Detect which cell encompasses the target text, then output its [x, y] center coordinate. 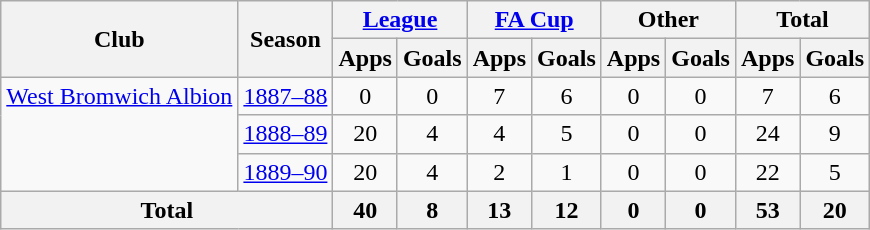
13 [499, 210]
Other [668, 20]
League [400, 20]
FA Cup [534, 20]
2 [499, 172]
1887–88 [286, 96]
9 [835, 134]
53 [767, 210]
1889–90 [286, 172]
24 [767, 134]
1888–89 [286, 134]
Club [120, 39]
12 [567, 210]
1 [567, 172]
22 [767, 172]
40 [365, 210]
Season [286, 39]
West Bromwich Albion [120, 134]
8 [432, 210]
